Search for the cell housing the specified text and yield its (X, Y) center coordinate. 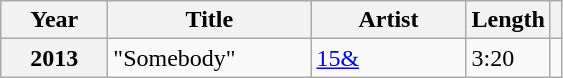
Year (54, 20)
"Somebody" (210, 58)
3:20 (508, 58)
Artist (388, 20)
Title (210, 20)
15& (388, 58)
2013 (54, 58)
Length (508, 20)
